Return the [x, y] coordinate for the center point of the cell that contains the specified text.  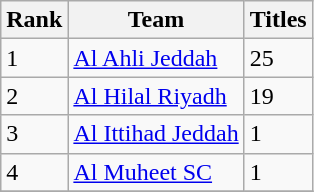
Al Ahli Jeddah [156, 58]
Al Hilal Riyadh [156, 96]
3 [34, 134]
Titles [278, 20]
Al Muheet SC [156, 172]
25 [278, 58]
19 [278, 96]
Team [156, 20]
Rank [34, 20]
Al Ittihad Jeddah [156, 134]
4 [34, 172]
2 [34, 96]
